Scan for the cell matching the given text and deliver its (X, Y) coordinate at center. 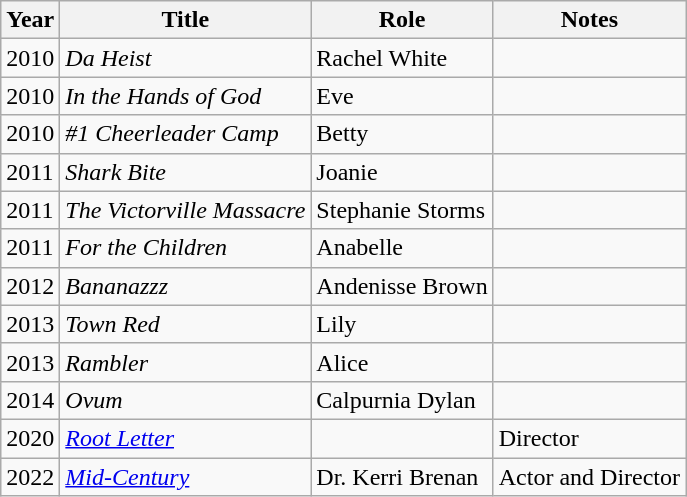
Andenisse Brown (402, 286)
Anabelle (402, 248)
#1 Cheerleader Camp (186, 134)
2014 (30, 400)
Joanie (402, 172)
Mid-Century (186, 477)
Year (30, 20)
Director (589, 438)
Title (186, 20)
Betty (402, 134)
Stephanie Storms (402, 210)
Rachel White (402, 58)
Bananazzz (186, 286)
In the Hands of God (186, 96)
Town Red (186, 324)
2020 (30, 438)
Rambler (186, 362)
Actor and Director (589, 477)
Calpurnia Dylan (402, 400)
Dr. Kerri Brenan (402, 477)
Alice (402, 362)
For the Children (186, 248)
2012 (30, 286)
Da Heist (186, 58)
Ovum (186, 400)
Eve (402, 96)
Root Letter (186, 438)
Role (402, 20)
Notes (589, 20)
Shark Bite (186, 172)
The Victorville Massacre (186, 210)
2022 (30, 477)
Lily (402, 324)
